Pinpoint the cell where the given text exists, returning its (X, Y) midpoint coordinate. 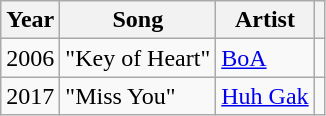
Artist (265, 20)
Year (30, 20)
"Key of Heart" (138, 58)
Huh Gak (265, 96)
BoA (265, 58)
2006 (30, 58)
2017 (30, 96)
Song (138, 20)
"Miss You" (138, 96)
